Detect which cell encompasses the target text, then output its [X, Y] center coordinate. 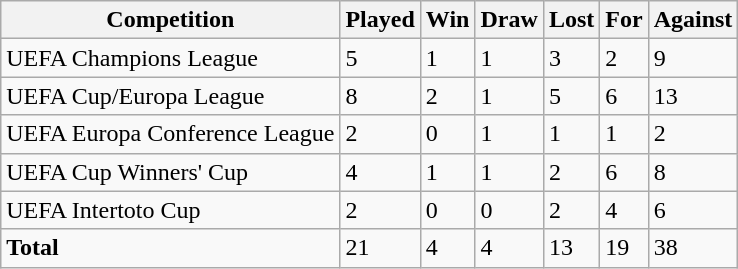
UEFA Cup Winners' Cup [170, 172]
Lost [571, 20]
UEFA Cup/Europa League [170, 96]
Win [448, 20]
UEFA Champions League [170, 58]
UEFA Intertoto Cup [170, 210]
Against [693, 20]
Total [170, 248]
Draw [509, 20]
UEFA Europa Conference League [170, 134]
19 [624, 248]
Competition [170, 20]
9 [693, 58]
Played [380, 20]
38 [693, 248]
21 [380, 248]
3 [571, 58]
For [624, 20]
